Detect which cell encompasses the target text, then output its (x, y) center coordinate. 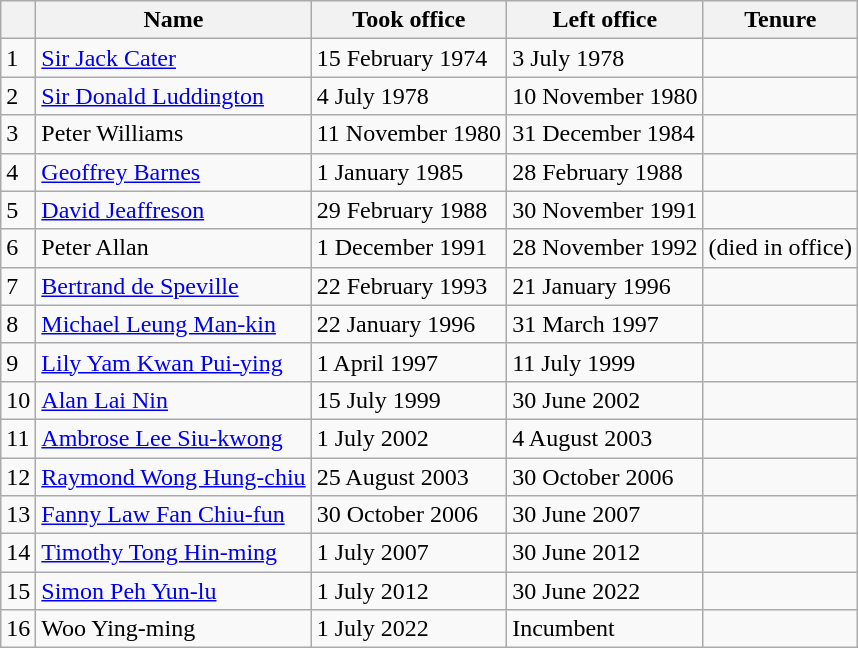
30 November 1991 (605, 210)
16 (18, 629)
3 (18, 134)
Left office (605, 20)
15 July 1999 (408, 400)
4 August 2003 (605, 438)
6 (18, 248)
David Jeaffreson (174, 210)
(died in office) (780, 248)
Alan Lai Nin (174, 400)
4 July 1978 (408, 96)
8 (18, 324)
Sir Donald Luddington (174, 96)
5 (18, 210)
15 (18, 591)
1 July 2002 (408, 438)
1 July 2012 (408, 591)
4 (18, 172)
10 November 1980 (605, 96)
1 January 1985 (408, 172)
11 (18, 438)
21 January 1996 (605, 286)
Incumbent (605, 629)
12 (18, 477)
Bertrand de Speville (174, 286)
2 (18, 96)
Fanny Law Fan Chiu-fun (174, 515)
3 July 1978 (605, 58)
Sir Jack Cater (174, 58)
Peter Williams (174, 134)
30 June 2012 (605, 553)
Michael Leung Man-kin (174, 324)
1 July 2007 (408, 553)
Took office (408, 20)
Name (174, 20)
Lily Yam Kwan Pui-ying (174, 362)
30 June 2022 (605, 591)
13 (18, 515)
30 June 2007 (605, 515)
7 (18, 286)
30 June 2002 (605, 400)
15 February 1974 (408, 58)
1 December 1991 (408, 248)
25 August 2003 (408, 477)
31 December 1984 (605, 134)
10 (18, 400)
11 November 1980 (408, 134)
9 (18, 362)
Simon Peh Yun-lu (174, 591)
11 July 1999 (605, 362)
Woo Ying-ming (174, 629)
22 January 1996 (408, 324)
Raymond Wong Hung-chiu (174, 477)
1 April 1997 (408, 362)
1 (18, 58)
31 March 1997 (605, 324)
29 February 1988 (408, 210)
Peter Allan (174, 248)
28 February 1988 (605, 172)
Geoffrey Barnes (174, 172)
1 July 2022 (408, 629)
14 (18, 553)
Ambrose Lee Siu-kwong (174, 438)
Timothy Tong Hin-ming (174, 553)
28 November 1992 (605, 248)
22 February 1993 (408, 286)
Tenure (780, 20)
